Pinpoint the cell where the given text exists, returning its [x, y] midpoint coordinate. 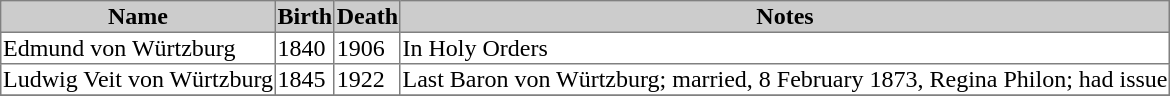
Name [138, 17]
Birth [304, 17]
1922 [367, 80]
1845 [304, 80]
Last Baron von Würtzburg; married, 8 February 1873, Regina Philon; had issue [784, 80]
Notes [784, 17]
Ludwig Veit von Würtzburg [138, 80]
1840 [304, 48]
1906 [367, 48]
Death [367, 17]
In Holy Orders [784, 48]
Edmund von Würtzburg [138, 48]
